From the cell containing the given text, extract its center point as (X, Y) coordinate. 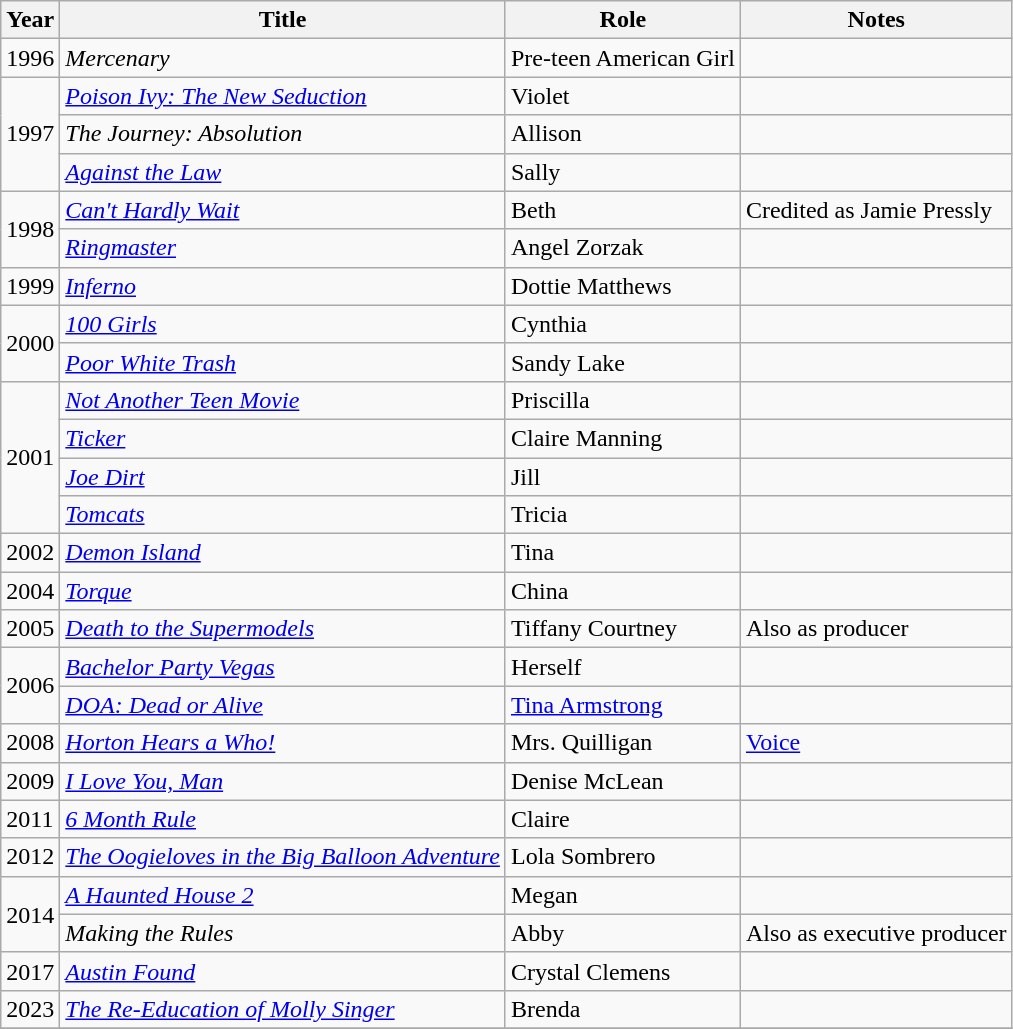
Death to the Supermodels (283, 629)
Can't Hardly Wait (283, 210)
Poor White Trash (283, 362)
Jill (622, 477)
Herself (622, 667)
6 Month Rule (283, 819)
Claire (622, 819)
2002 (30, 553)
Tricia (622, 515)
Poison Ivy: The New Seduction (283, 96)
Mercenary (283, 58)
Not Another Teen Movie (283, 400)
Year (30, 20)
Cynthia (622, 324)
Sandy Lake (622, 362)
Beth (622, 210)
Megan (622, 895)
Also as producer (876, 629)
2009 (30, 781)
Credited as Jamie Pressly (876, 210)
Priscilla (622, 400)
2012 (30, 857)
2017 (30, 971)
2001 (30, 457)
1999 (30, 286)
2023 (30, 1009)
China (622, 591)
Title (283, 20)
Lola Sombrero (622, 857)
Tina (622, 553)
Tina Armstrong (622, 705)
Ticker (283, 438)
Pre-teen American Girl (622, 58)
2000 (30, 343)
Horton Hears a Who! (283, 743)
Claire Manning (622, 438)
100 Girls (283, 324)
The Oogieloves in the Big Balloon Adventure (283, 857)
Against the Law (283, 172)
Also as executive producer (876, 933)
Voice (876, 743)
The Journey: Absolution (283, 134)
2014 (30, 914)
2005 (30, 629)
Angel Zorzak (622, 248)
Austin Found (283, 971)
1997 (30, 134)
Torque (283, 591)
I Love You, Man (283, 781)
DOA: Dead or Alive (283, 705)
Violet (622, 96)
Inferno (283, 286)
Role (622, 20)
Tiffany Courtney (622, 629)
Brenda (622, 1009)
Allison (622, 134)
Ringmaster (283, 248)
2011 (30, 819)
Notes (876, 20)
2008 (30, 743)
Demon Island (283, 553)
Denise McLean (622, 781)
Tomcats (283, 515)
1996 (30, 58)
Making the Rules (283, 933)
Crystal Clemens (622, 971)
Abby (622, 933)
Joe Dirt (283, 477)
1998 (30, 229)
Bachelor Party Vegas (283, 667)
Mrs. Quilligan (622, 743)
A Haunted House 2 (283, 895)
Dottie Matthews (622, 286)
2006 (30, 686)
Sally (622, 172)
2004 (30, 591)
The Re-Education of Molly Singer (283, 1009)
